Extract the (X, Y) coordinate from the center of the cell holding the provided text.  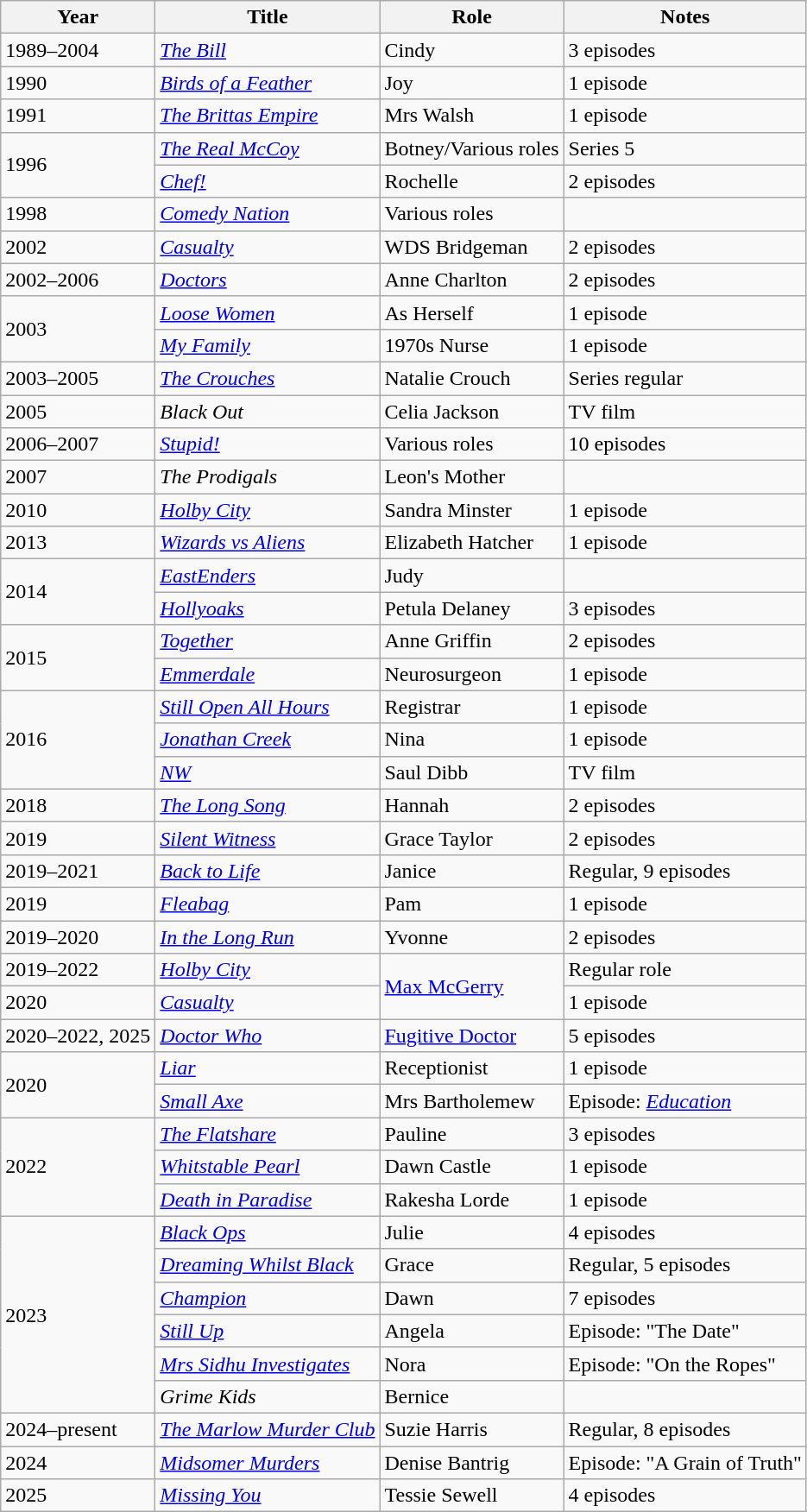
Black Ops (268, 1232)
EastEnders (268, 576)
Nina (471, 740)
Role (471, 17)
Anne Griffin (471, 641)
Emmerdale (268, 674)
Doctor Who (268, 1036)
Mrs Walsh (471, 116)
Loose Women (268, 312)
Yvonne (471, 936)
Judy (471, 576)
Celia Jackson (471, 412)
Midsomer Murders (268, 1463)
Dawn Castle (471, 1167)
2025 (78, 1496)
Series regular (685, 378)
Regular, 9 episodes (685, 871)
NW (268, 772)
Max McGerry (471, 986)
Death in Paradise (268, 1200)
Still Up (268, 1331)
10 episodes (685, 444)
The Marlow Murder Club (268, 1429)
Julie (471, 1232)
Missing You (268, 1496)
In the Long Run (268, 936)
Mrs Bartholemew (471, 1101)
Jonathan Creek (268, 740)
1998 (78, 214)
1996 (78, 165)
Botney/Various roles (471, 148)
2002 (78, 247)
2014 (78, 592)
Natalie Crouch (471, 378)
Angela (471, 1331)
1991 (78, 116)
Fugitive Doctor (471, 1036)
2007 (78, 477)
Elizabeth Hatcher (471, 543)
2022 (78, 1167)
Grace (471, 1265)
The Prodigals (268, 477)
The Brittas Empire (268, 116)
Leon's Mother (471, 477)
Mrs Sidhu Investigates (268, 1364)
Janice (471, 871)
1970s Nurse (471, 345)
Episode: "A Grain of Truth" (685, 1463)
Neurosurgeon (471, 674)
The Bill (268, 50)
Bernice (471, 1396)
5 episodes (685, 1036)
2006–2007 (78, 444)
Stupid! (268, 444)
2013 (78, 543)
Episode: Education (685, 1101)
2024–present (78, 1429)
The Real McCoy (268, 148)
Rakesha Lorde (471, 1200)
2016 (78, 740)
Saul Dibb (471, 772)
7 episodes (685, 1298)
Cindy (471, 50)
2019–2022 (78, 970)
Chef! (268, 181)
Denise Bantrig (471, 1463)
Title (268, 17)
Silent Witness (268, 838)
Year (78, 17)
Registrar (471, 707)
Anne Charlton (471, 280)
2003 (78, 329)
The Crouches (268, 378)
Whitstable Pearl (268, 1167)
Together (268, 641)
Regular, 5 episodes (685, 1265)
Dawn (471, 1298)
Fleabag (268, 904)
WDS Bridgeman (471, 247)
Notes (685, 17)
Hannah (471, 805)
Doctors (268, 280)
Still Open All Hours (268, 707)
As Herself (471, 312)
Petula Delaney (471, 608)
Nora (471, 1364)
Receptionist (471, 1068)
2019–2021 (78, 871)
Rochelle (471, 181)
Pauline (471, 1134)
Regular, 8 episodes (685, 1429)
Series 5 (685, 148)
Liar (268, 1068)
Pam (471, 904)
Sandra Minster (471, 510)
Grime Kids (268, 1396)
Comedy Nation (268, 214)
Black Out (268, 412)
Birds of a Feather (268, 83)
2005 (78, 412)
Grace Taylor (471, 838)
2023 (78, 1314)
My Family (268, 345)
Joy (471, 83)
Champion (268, 1298)
2003–2005 (78, 378)
1989–2004 (78, 50)
2024 (78, 1463)
2015 (78, 658)
2019–2020 (78, 936)
2010 (78, 510)
Tessie Sewell (471, 1496)
Back to Life (268, 871)
Suzie Harris (471, 1429)
The Long Song (268, 805)
2020–2022, 2025 (78, 1036)
Dreaming Whilst Black (268, 1265)
1990 (78, 83)
Episode: "The Date" (685, 1331)
2018 (78, 805)
Regular role (685, 970)
Hollyoaks (268, 608)
2002–2006 (78, 280)
Episode: "On the Ropes" (685, 1364)
The Flatshare (268, 1134)
Wizards vs Aliens (268, 543)
Small Axe (268, 1101)
